Determine the [x, y] coordinate at the center of the cell enclosing the given text.  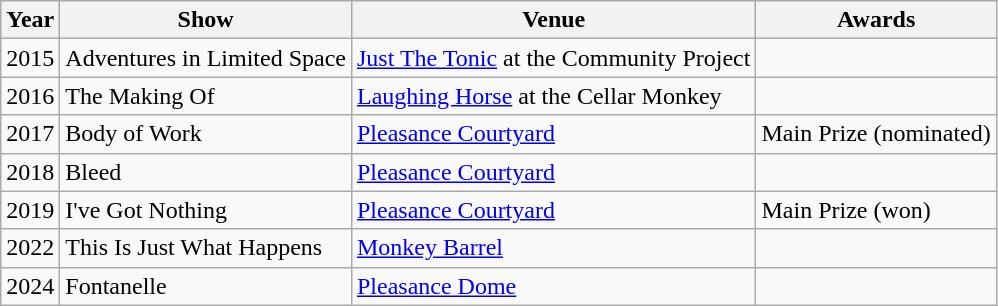
Awards [876, 20]
This Is Just What Happens [206, 248]
Main Prize (won) [876, 210]
Just The Tonic at the Community Project [553, 58]
2015 [30, 58]
Fontanelle [206, 286]
Show [206, 20]
Adventures in Limited Space [206, 58]
Laughing Horse at the Cellar Monkey [553, 96]
Main Prize (nominated) [876, 134]
Year [30, 20]
Monkey Barrel [553, 248]
2019 [30, 210]
The Making Of [206, 96]
Pleasance Dome [553, 286]
Body of Work [206, 134]
2022 [30, 248]
I've Got Nothing [206, 210]
2024 [30, 286]
2016 [30, 96]
2017 [30, 134]
2018 [30, 172]
Venue [553, 20]
Bleed [206, 172]
